Scan for the cell matching the given text and deliver its [X, Y] coordinate at center. 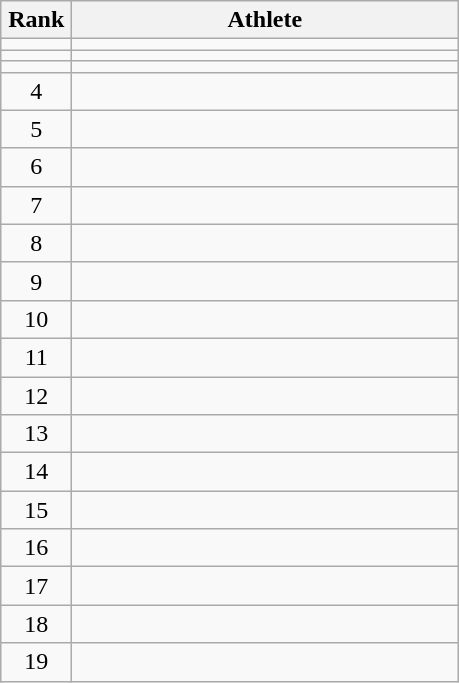
16 [36, 548]
12 [36, 395]
5 [36, 129]
10 [36, 319]
9 [36, 281]
15 [36, 510]
8 [36, 243]
7 [36, 205]
13 [36, 434]
4 [36, 91]
Athlete [265, 20]
6 [36, 167]
18 [36, 624]
14 [36, 472]
Rank [36, 20]
19 [36, 662]
17 [36, 586]
11 [36, 357]
